Capture the cell that displays the provided text and extract its [x, y] central coordinate. 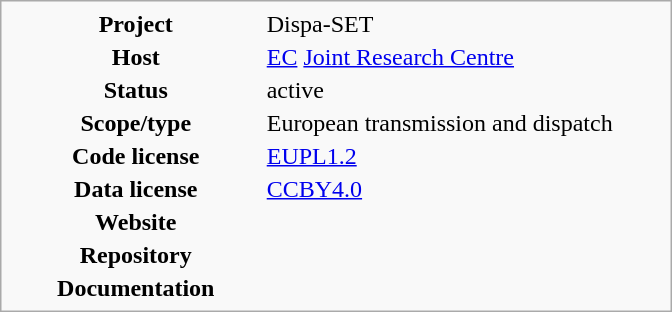
active [464, 90]
Website [136, 222]
Code license [136, 156]
Scope/type [136, 123]
Host [136, 57]
EUPL1.2 [464, 156]
Project [136, 24]
Repository [136, 255]
CCBY4.0 [464, 189]
European transmission and dispatch [464, 123]
Data license [136, 189]
EC Joint Research Centre [464, 57]
Dispa-SET [464, 24]
Status [136, 90]
Documentation [136, 288]
